Return the [x, y] coordinate for the center point of the cell that contains the specified text.  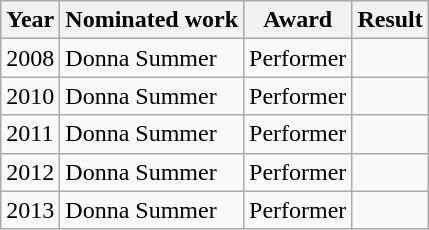
2013 [30, 210]
2010 [30, 96]
Nominated work [152, 20]
Result [390, 20]
2011 [30, 134]
2012 [30, 172]
Award [298, 20]
2008 [30, 58]
Year [30, 20]
